Identify which cell holds the provided text, then report its (X, Y) central coordinate. 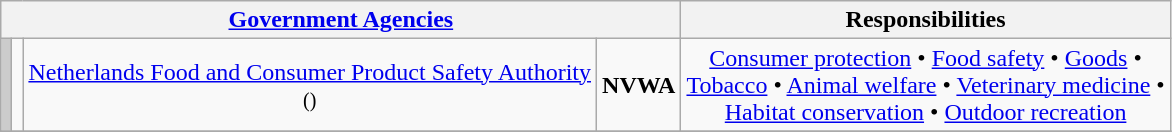
Consumer protection • Food safety • Goods • Tobacco • Animal welfare • Veterinary medicine • Habitat conservation • Outdoor recreation (926, 85)
Netherlands Food and Consumer Product Safety Authority () (310, 85)
NVWA (639, 85)
Responsibilities (926, 20)
Government Agencies (341, 20)
